Output the [x, y] coordinate of the center of the cell containing the given text.  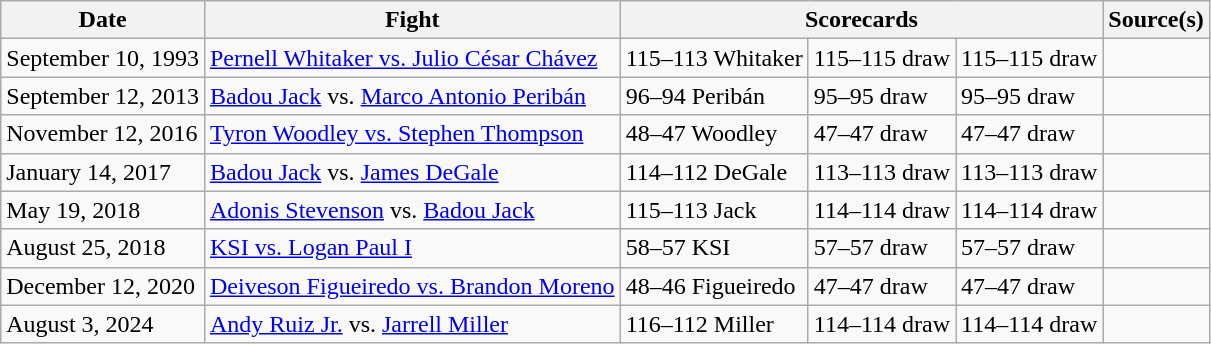
Date [103, 20]
48–47 Woodley [714, 134]
September 10, 1993 [103, 58]
Fight [412, 20]
114–112 DeGale [714, 172]
August 25, 2018 [103, 248]
August 3, 2024 [103, 324]
Badou Jack vs. Marco Antonio Peribán [412, 96]
Pernell Whitaker vs. Julio César Chávez [412, 58]
Badou Jack vs. James DeGale [412, 172]
115–113 Whitaker [714, 58]
Scorecards [862, 20]
Tyron Woodley vs. Stephen Thompson [412, 134]
58–57 KSI [714, 248]
Adonis Stevenson vs. Badou Jack [412, 210]
September 12, 2013 [103, 96]
48–46 Figueiredo [714, 286]
December 12, 2020 [103, 286]
Deiveson Figueiredo vs. Brandon Moreno [412, 286]
November 12, 2016 [103, 134]
115–113 Jack [714, 210]
96–94 Peribán [714, 96]
KSI vs. Logan Paul I [412, 248]
Source(s) [1156, 20]
January 14, 2017 [103, 172]
Andy Ruiz Jr. vs. Jarrell Miller [412, 324]
116–112 Miller [714, 324]
May 19, 2018 [103, 210]
